Find where the given text appears and provide that cell's center as [X, Y] coordinate. 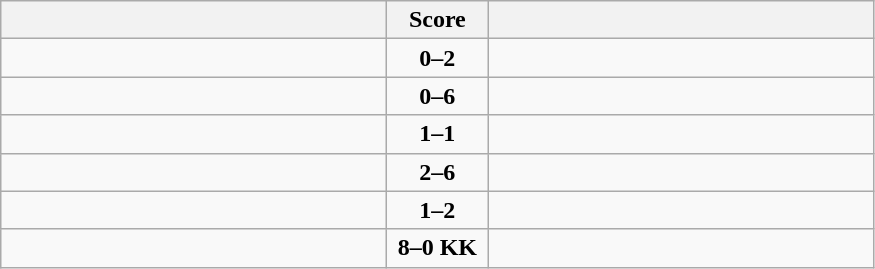
Score [438, 20]
8–0 KK [438, 248]
2–6 [438, 172]
0–6 [438, 96]
1–2 [438, 210]
0–2 [438, 58]
1–1 [438, 134]
